Find where the given text appears and provide that cell's center as [x, y] coordinate. 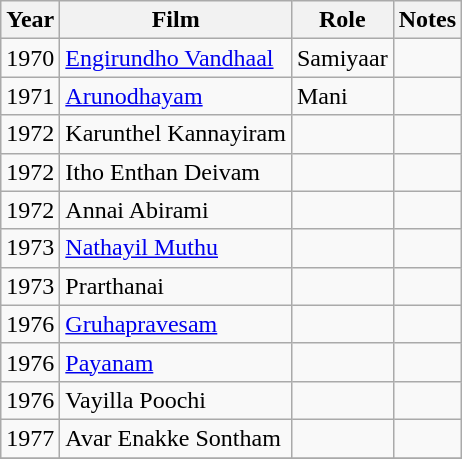
Arunodhayam [176, 96]
Annai Abirami [176, 210]
Samiyaar [342, 58]
1970 [30, 58]
Engirundho Vandhaal [176, 58]
Karunthel Kannayiram [176, 134]
Notes [427, 20]
Avar Enakke Sontham [176, 438]
1971 [30, 96]
Year [30, 20]
Film [176, 20]
Nathayil Muthu [176, 248]
Payanam [176, 362]
Vayilla Poochi [176, 400]
Prarthanai [176, 286]
Itho Enthan Deivam [176, 172]
Mani [342, 96]
1977 [30, 438]
Role [342, 20]
Gruhapravesam [176, 324]
